Return the [X, Y] coordinate for the center point of the cell that contains the specified text.  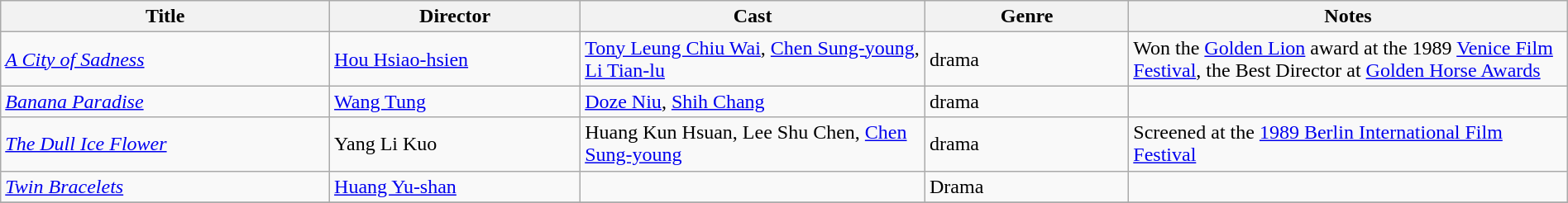
Huang Kun Hsuan, Lee Shu Chen, Chen Sung-young [753, 144]
Title [165, 17]
The Dull Ice Flower [165, 144]
Notes [1348, 17]
Yang Li Kuo [455, 144]
Tony Leung Chiu Wai, Chen Sung-young, Li Tian-lu [753, 59]
Won the Golden Lion award at the 1989 Venice Film Festival, the Best Director at Golden Horse Awards [1348, 59]
Twin Bracelets [165, 186]
Cast [753, 17]
Wang Tung [455, 101]
A City of Sadness [165, 59]
Genre [1026, 17]
Drama [1026, 186]
Screened at the 1989 Berlin International Film Festival [1348, 144]
Hou Hsiao-hsien [455, 59]
Banana Paradise [165, 101]
Huang Yu-shan [455, 186]
Director [455, 17]
Doze Niu, Shih Chang [753, 101]
